Capture the cell that displays the provided text and extract its [X, Y] central coordinate. 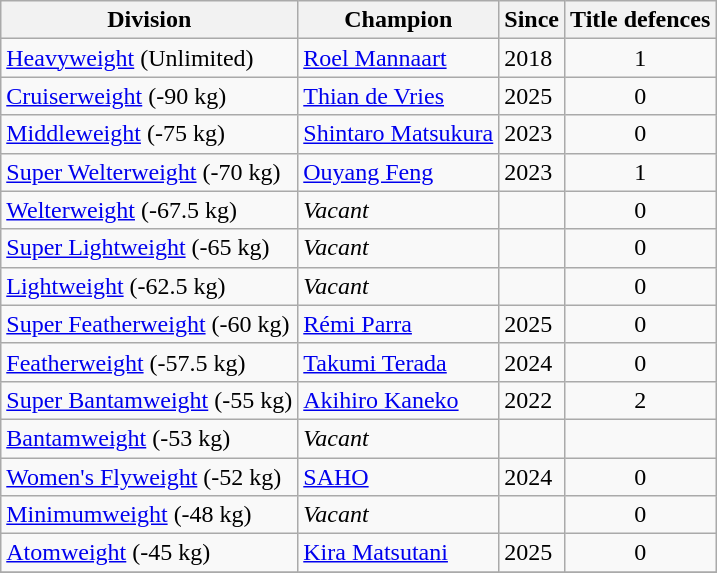
Division [150, 20]
Atomweight (-45 kg) [150, 553]
Ouyang Feng [398, 172]
2 [640, 400]
Takumi Terada [398, 362]
Roel Mannaart [398, 58]
Kira Matsutani [398, 553]
Women's Flyweight (-52 kg) [150, 477]
Welterweight (-67.5 kg) [150, 210]
Champion [398, 20]
Middleweight (-75 kg) [150, 134]
Featherweight (-57.5 kg) [150, 362]
Thian de Vries [398, 96]
Lightweight (-62.5 kg) [150, 286]
Rémi Parra [398, 324]
Title defences [640, 20]
Shintaro Matsukura [398, 134]
Super Lightweight (-65 kg) [150, 248]
Super Welterweight (-70 kg) [150, 172]
Heavyweight (Unlimited) [150, 58]
Cruiserweight (-90 kg) [150, 96]
2018 [532, 58]
Minimumweight (-48 kg) [150, 515]
Since [532, 20]
SAHO [398, 477]
Super Bantamweight (-55 kg) [150, 400]
2022 [532, 400]
Akihiro Kaneko [398, 400]
Super Featherweight (-60 kg) [150, 324]
Bantamweight (-53 kg) [150, 438]
